For the text-containing cell, return its midpoint in [x, y] coordinate format. 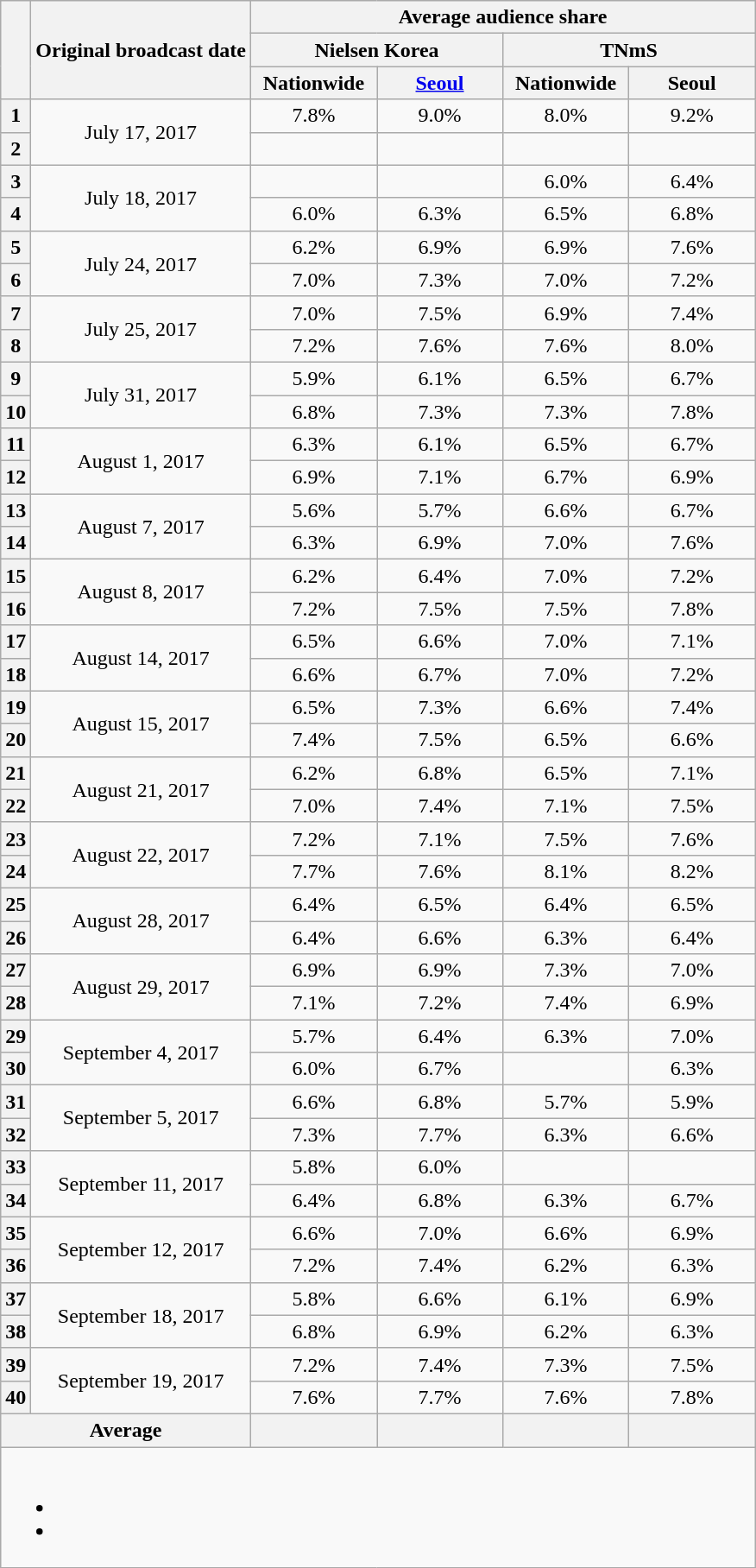
22 [16, 806]
July 31, 2017 [142, 395]
8.2% [692, 871]
5 [16, 247]
16 [16, 609]
17 [16, 642]
6 [16, 280]
Original broadcast date [142, 50]
August 22, 2017 [142, 855]
September 19, 2017 [142, 1381]
37 [16, 1299]
September 11, 2017 [142, 1184]
1 [16, 116]
TNmS [629, 50]
August 21, 2017 [142, 789]
25 [16, 904]
July 18, 2017 [142, 198]
8.1% [566, 871]
9 [16, 378]
August 7, 2017 [142, 527]
September 18, 2017 [142, 1315]
32 [16, 1135]
35 [16, 1233]
12 [16, 477]
9.2% [692, 116]
13 [16, 510]
September 5, 2017 [142, 1118]
August 14, 2017 [142, 658]
40 [16, 1397]
38 [16, 1331]
September 12, 2017 [142, 1249]
Average audience share [502, 17]
Average [126, 1430]
24 [16, 871]
July 17, 2017 [142, 132]
August 15, 2017 [142, 724]
27 [16, 971]
19 [16, 707]
3 [16, 181]
34 [16, 1200]
23 [16, 838]
31 [16, 1102]
14 [16, 543]
28 [16, 1003]
9.0% [439, 116]
26 [16, 937]
August 29, 2017 [142, 987]
July 25, 2017 [142, 329]
15 [16, 576]
36 [16, 1266]
4 [16, 214]
30 [16, 1069]
August 8, 2017 [142, 592]
10 [16, 412]
August 28, 2017 [142, 920]
7 [16, 313]
39 [16, 1364]
29 [16, 1036]
September 4, 2017 [142, 1053]
5.6% [313, 510]
August 1, 2017 [142, 461]
20 [16, 740]
Nielsen Korea [376, 50]
33 [16, 1167]
21 [16, 773]
July 24, 2017 [142, 263]
8 [16, 345]
11 [16, 445]
2 [16, 149]
18 [16, 674]
